For the text-containing cell, return its midpoint in [X, Y] coordinate format. 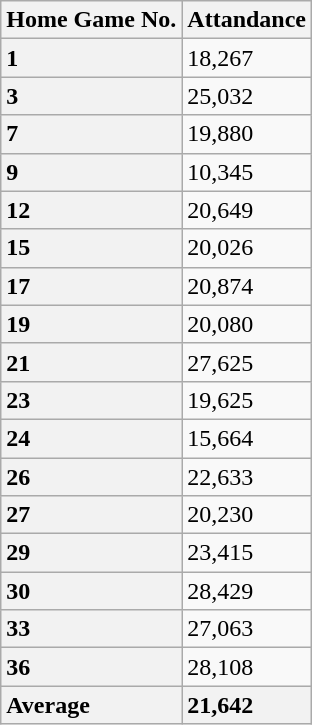
33 [92, 629]
22,633 [247, 477]
20,874 [247, 286]
7 [92, 134]
19,625 [247, 400]
20,026 [247, 248]
27,625 [247, 362]
27 [92, 515]
19 [92, 324]
36 [92, 667]
Attandance [247, 20]
1 [92, 58]
30 [92, 591]
23 [92, 400]
26 [92, 477]
9 [92, 172]
3 [92, 96]
21,642 [247, 705]
24 [92, 438]
27,063 [247, 629]
20,649 [247, 210]
23,415 [247, 553]
20,230 [247, 515]
19,880 [247, 134]
29 [92, 553]
15,664 [247, 438]
21 [92, 362]
Average [92, 705]
17 [92, 286]
12 [92, 210]
18,267 [247, 58]
10,345 [247, 172]
20,080 [247, 324]
28,108 [247, 667]
Home Game No. [92, 20]
25,032 [247, 96]
15 [92, 248]
28,429 [247, 591]
